Pinpoint the cell where the given text exists, returning its [X, Y] midpoint coordinate. 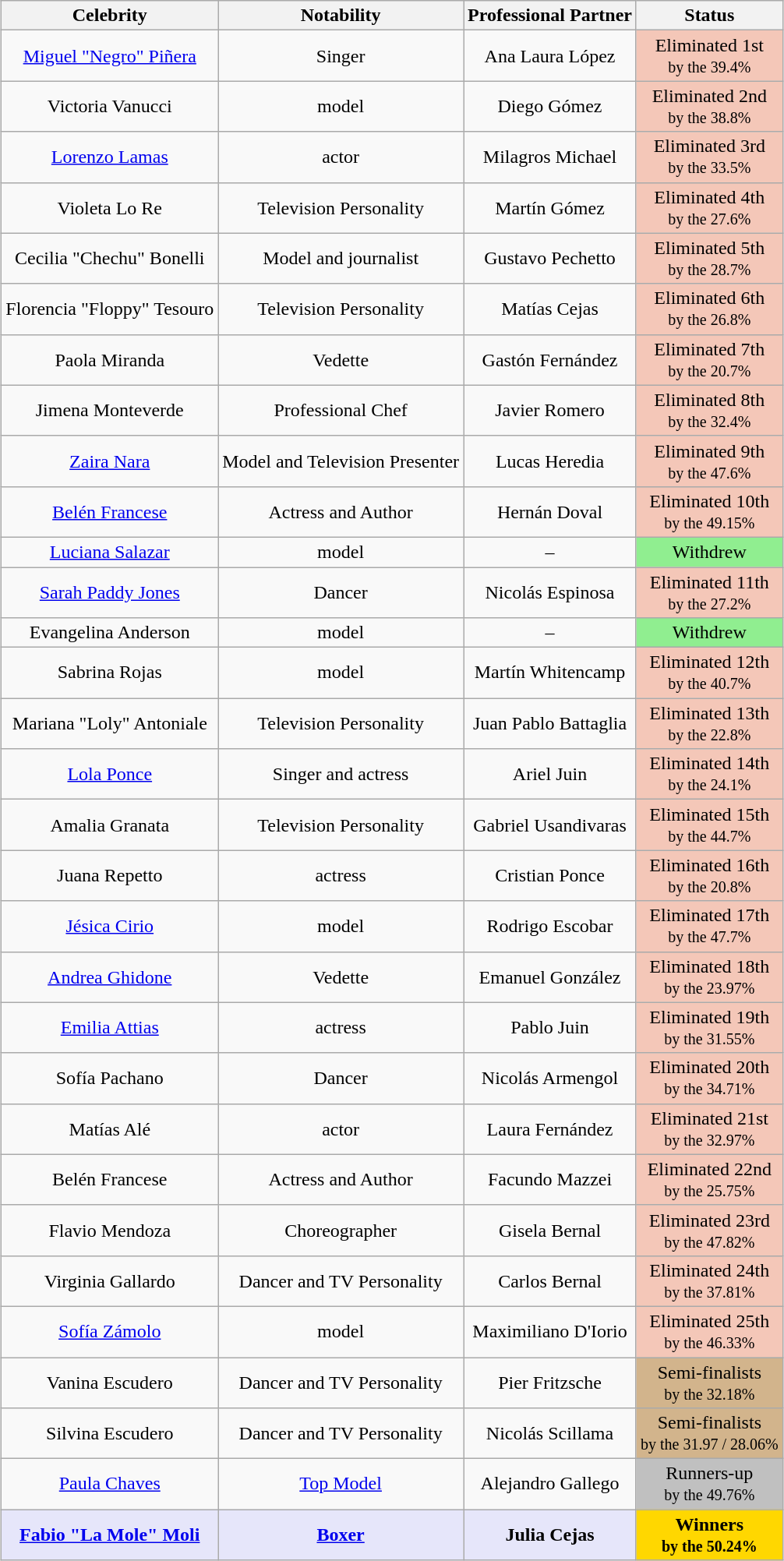
Celebrity [110, 16]
Nicolás Scillama [550, 1434]
Nicolás Espinosa [550, 592]
Juan Pablo Battaglia [550, 723]
Professional Chef [341, 410]
Flavio Mendoza [110, 1230]
Fabio "La Mole" Moli [110, 1535]
Eliminated 10thby the 49.15% [709, 511]
Diego Gómez [550, 106]
Florencia "Floppy" Tesouro [110, 309]
Lola Ponce [110, 775]
Model and journalist [341, 259]
Gustavo Pechetto [550, 259]
Status [709, 16]
Maximiliano D'Iorio [550, 1331]
Eliminated 17thby the 47.7% [709, 926]
Paola Miranda [110, 360]
Carlos Bernal [550, 1281]
Choreographer [341, 1230]
Eliminated 8thby the 32.4% [709, 410]
Lucas Heredia [550, 461]
Eliminated 6thby the 26.8% [709, 309]
Matías Cejas [550, 309]
Eliminated 3rdby the 33.5% [709, 157]
Eliminated 18thby the 23.97% [709, 977]
Victoria Vanucci [110, 106]
Professional Partner [550, 16]
Eliminated 5thby the 28.7% [709, 259]
Top Model [341, 1484]
Eliminated 1stby the 39.4% [709, 56]
Zaira Nara [110, 461]
Ariel Juin [550, 775]
Alejandro Gallego [550, 1484]
Virginia Gallardo [110, 1281]
Eliminated 19thby the 31.55% [709, 1027]
Andrea Ghidone [110, 977]
Notability [341, 16]
Evangelina Anderson [110, 633]
Paula Chaves [110, 1484]
Sabrina Rojas [110, 673]
Sofía Pachano [110, 1079]
Semi-finalistsby the 31.97 / 28.06% [709, 1434]
Pablo Juin [550, 1027]
Eliminated 15thby the 44.7% [709, 825]
Cristian Ponce [550, 876]
Vanina Escudero [110, 1383]
Eliminated 14thby the 24.1% [709, 775]
Ana Laura López [550, 56]
Martín Gómez [550, 207]
Boxer [341, 1535]
Model and Television Presenter [341, 461]
Gabriel Usandivaras [550, 825]
Eliminated 2ndby the 38.8% [709, 106]
Miguel "Negro" Piñera [110, 56]
Jimena Monteverde [110, 410]
Eliminated 13thby the 22.8% [709, 723]
Amalia Granata [110, 825]
Eliminated 20thby the 34.71% [709, 1079]
Jésica Cirio [110, 926]
Eliminated 22ndby the 25.75% [709, 1180]
Singer and actress [341, 775]
Eliminated 7thby the 20.7% [709, 360]
Eliminated 12thby the 40.7% [709, 673]
Eliminated 21stby the 32.97% [709, 1128]
Sofía Zámolo [110, 1331]
Eliminated 11thby the 27.2% [709, 592]
Semi-finalistsby the 32.18% [709, 1383]
Luciana Salazar [110, 552]
Lorenzo Lamas [110, 157]
Emanuel González [550, 977]
Milagros Michael [550, 157]
Singer [341, 56]
Gastón Fernández [550, 360]
Emilia Attias [110, 1027]
Facundo Mazzei [550, 1180]
Hernán Doval [550, 511]
Eliminated 24thby the 37.81% [709, 1281]
Rodrigo Escobar [550, 926]
Eliminated 16thby the 20.8% [709, 876]
Mariana "Loly" Antoniale [110, 723]
Nicolás Armengol [550, 1079]
Runners-upby the 49.76% [709, 1484]
Martín Whitencamp [550, 673]
Juana Repetto [110, 876]
Julia Cejas [550, 1535]
Eliminated 23rdby the 47.82% [709, 1230]
Javier Romero [550, 410]
Laura Fernández [550, 1128]
Eliminated 25thby the 46.33% [709, 1331]
Violeta Lo Re [110, 207]
Cecilia "Chechu" Bonelli [110, 259]
Matías Alé [110, 1128]
Silvina Escudero [110, 1434]
Sarah Paddy Jones [110, 592]
Gisela Bernal [550, 1230]
Winnersby the 50.24% [709, 1535]
Eliminated 9thby the 47.6% [709, 461]
Eliminated 4thby the 27.6% [709, 207]
Pier Fritzsche [550, 1383]
